Provide the [X, Y] coordinate of the cell's center where the given text is located.  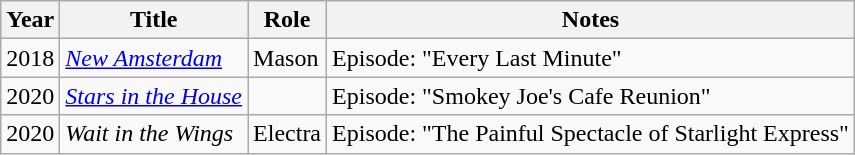
Role [288, 20]
Title [154, 20]
Electra [288, 134]
Episode: "Every Last Minute" [591, 58]
Notes [591, 20]
Stars in the House [154, 96]
Wait in the Wings [154, 134]
New Amsterdam [154, 58]
Mason [288, 58]
Year [30, 20]
2018 [30, 58]
Episode: "The Painful Spectacle of Starlight Express" [591, 134]
Episode: "Smokey Joe's Cafe Reunion" [591, 96]
